Provide the [X, Y] coordinate of the cell's center where the given text is located.  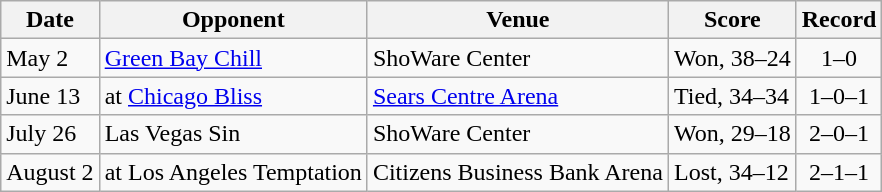
Opponent [233, 20]
Record [839, 20]
Won, 29–18 [732, 134]
Las Vegas Sin [233, 134]
1–0 [839, 58]
July 26 [50, 134]
Sears Centre Arena [518, 96]
Green Bay Chill [233, 58]
2–0–1 [839, 134]
June 13 [50, 96]
May 2 [50, 58]
Tied, 34–34 [732, 96]
Lost, 34–12 [732, 172]
at Chicago Bliss [233, 96]
Venue [518, 20]
1–0–1 [839, 96]
Citizens Business Bank Arena [518, 172]
2–1–1 [839, 172]
August 2 [50, 172]
Score [732, 20]
at Los Angeles Temptation [233, 172]
Won, 38–24 [732, 58]
Date [50, 20]
